Scan for the cell matching the given text and deliver its (x, y) coordinate at center. 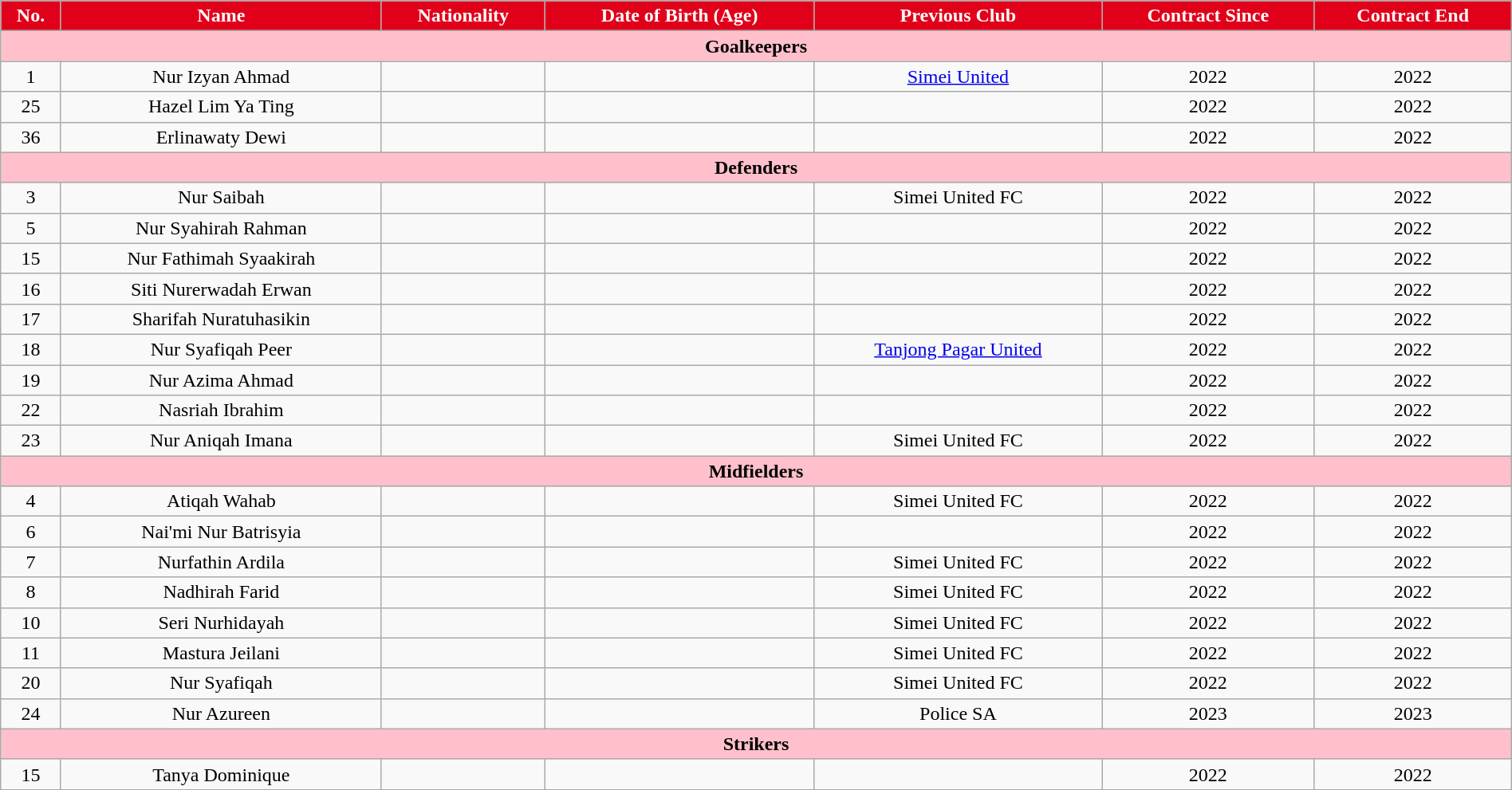
Nur Izyan Ahmad (221, 77)
Police SA (958, 713)
Nurfathin Ardila (221, 562)
25 (31, 107)
8 (31, 592)
Nadhirah Farid (221, 592)
19 (31, 380)
Seri Nurhidayah (221, 623)
Contract Since (1209, 16)
36 (31, 137)
1 (31, 77)
Nur Azureen (221, 713)
Tanjong Pagar United (958, 349)
Nationality (463, 16)
17 (31, 319)
Siti Nurerwadah Erwan (221, 289)
Nur Syahirah Rahman (221, 228)
No. (31, 16)
6 (31, 532)
20 (31, 683)
Nur Saibah (221, 198)
Previous Club (958, 16)
Nur Syafiqah (221, 683)
Midfielders (756, 471)
Sharifah Nuratuhasikin (221, 319)
Name (221, 16)
Strikers (756, 744)
Nur Syafiqah Peer (221, 349)
16 (31, 289)
Nur Fathimah Syaakirah (221, 258)
24 (31, 713)
Nasriah Ibrahim (221, 411)
3 (31, 198)
Atiqah Wahab (221, 501)
Erlinawaty Dewi (221, 137)
Goalkeepers (756, 46)
Hazel Lim Ya Ting (221, 107)
Nur Aniqah Imana (221, 441)
10 (31, 623)
18 (31, 349)
22 (31, 411)
Contract End (1413, 16)
7 (31, 562)
5 (31, 228)
23 (31, 441)
Nai'mi Nur Batrisyia (221, 532)
11 (31, 653)
Date of Birth (Age) (679, 16)
4 (31, 501)
Defenders (756, 167)
Nur Azima Ahmad (221, 380)
Simei United (958, 77)
Tanya Dominique (221, 774)
Mastura Jeilani (221, 653)
